Return [x, y] of the center of cell containing provided text 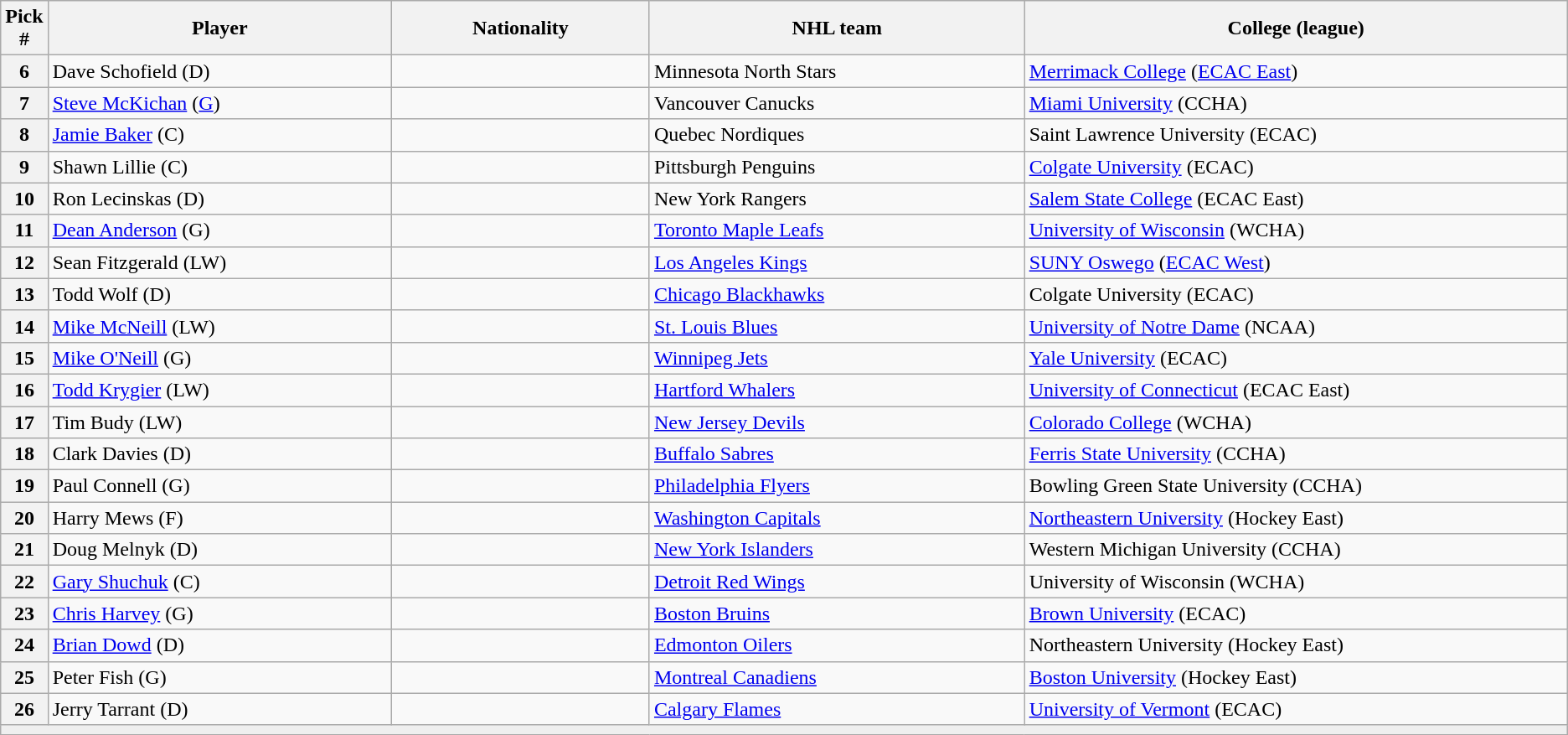
Pick # [24, 28]
9 [24, 167]
21 [24, 550]
St. Louis Blues [837, 326]
18 [24, 454]
14 [24, 326]
13 [24, 294]
16 [24, 390]
Pittsburgh Penguins [837, 167]
Sean Fitzgerald (LW) [219, 262]
NHL team [837, 28]
Ferris State University (CCHA) [1296, 454]
17 [24, 422]
New York Islanders [837, 550]
Todd Wolf (D) [219, 294]
University of Notre Dame (NCAA) [1296, 326]
University of Vermont (ECAC) [1296, 709]
Dean Anderson (G) [219, 230]
Los Angeles Kings [837, 262]
8 [24, 135]
26 [24, 709]
Saint Lawrence University (ECAC) [1296, 135]
20 [24, 518]
New Jersey Devils [837, 422]
University of Connecticut (ECAC East) [1296, 390]
Boston University (Hockey East) [1296, 677]
Brown University (ECAC) [1296, 613]
Winnipeg Jets [837, 358]
10 [24, 199]
Hartford Whalers [837, 390]
Mike O'Neill (G) [219, 358]
Colorado College (WCHA) [1296, 422]
Montreal Canadiens [837, 677]
24 [24, 645]
Shawn Lillie (C) [219, 167]
12 [24, 262]
Brian Dowd (D) [219, 645]
Detroit Red Wings [837, 582]
22 [24, 582]
Quebec Nordiques [837, 135]
Jerry Tarrant (D) [219, 709]
New York Rangers [837, 199]
Gary Shuchuk (C) [219, 582]
23 [24, 613]
Buffalo Sabres [837, 454]
Calgary Flames [837, 709]
College (league) [1296, 28]
Vancouver Canucks [837, 103]
Boston Bruins [837, 613]
Doug Melnyk (D) [219, 550]
Edmonton Oilers [837, 645]
Player [219, 28]
Merrimack College (ECAC East) [1296, 71]
Dave Schofield (D) [219, 71]
Paul Connell (G) [219, 486]
Ron Lecinskas (D) [219, 199]
Miami University (CCHA) [1296, 103]
Chris Harvey (G) [219, 613]
7 [24, 103]
Chicago Blackhawks [837, 294]
Toronto Maple Leafs [837, 230]
Western Michigan University (CCHA) [1296, 550]
Yale University (ECAC) [1296, 358]
Todd Krygier (LW) [219, 390]
Washington Capitals [837, 518]
Mike McNeill (LW) [219, 326]
Harry Mews (F) [219, 518]
25 [24, 677]
Peter Fish (G) [219, 677]
Steve McKichan (G) [219, 103]
Tim Budy (LW) [219, 422]
6 [24, 71]
15 [24, 358]
Nationality [521, 28]
11 [24, 230]
19 [24, 486]
Clark Davies (D) [219, 454]
Jamie Baker (C) [219, 135]
Philadelphia Flyers [837, 486]
Bowling Green State University (CCHA) [1296, 486]
SUNY Oswego (ECAC West) [1296, 262]
Minnesota North Stars [837, 71]
Salem State College (ECAC East) [1296, 199]
